Scan for the cell matching the given text and deliver its (X, Y) coordinate at center. 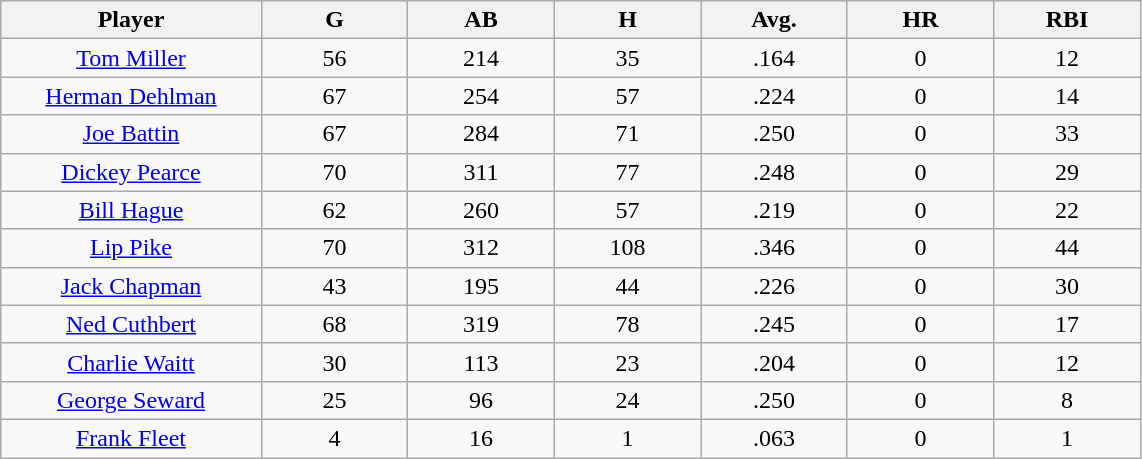
260 (482, 210)
Lip Pike (131, 248)
43 (334, 286)
Player (131, 20)
22 (1068, 210)
35 (628, 58)
.063 (774, 438)
.204 (774, 362)
16 (482, 438)
HR (920, 20)
Charlie Waitt (131, 362)
Dickey Pearce (131, 172)
312 (482, 248)
17 (1068, 324)
78 (628, 324)
25 (334, 400)
68 (334, 324)
77 (628, 172)
Herman Dehlman (131, 96)
.346 (774, 248)
319 (482, 324)
.164 (774, 58)
AB (482, 20)
Bill Hague (131, 210)
.219 (774, 210)
Frank Fleet (131, 438)
.224 (774, 96)
George Seward (131, 400)
14 (1068, 96)
Jack Chapman (131, 286)
Tom Miller (131, 58)
Ned Cuthbert (131, 324)
284 (482, 134)
108 (628, 248)
62 (334, 210)
RBI (1068, 20)
23 (628, 362)
71 (628, 134)
4 (334, 438)
8 (1068, 400)
G (334, 20)
.248 (774, 172)
Avg. (774, 20)
195 (482, 286)
214 (482, 58)
.245 (774, 324)
Joe Battin (131, 134)
56 (334, 58)
311 (482, 172)
29 (1068, 172)
24 (628, 400)
254 (482, 96)
33 (1068, 134)
113 (482, 362)
.226 (774, 286)
H (628, 20)
96 (482, 400)
